For the text-containing cell, return its midpoint in [X, Y] coordinate format. 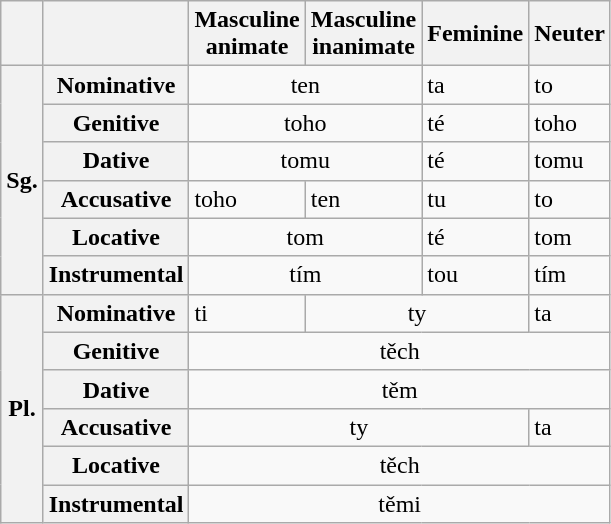
těm [400, 389]
tou [476, 275]
Masculineinanimate [363, 34]
Neuter [570, 34]
Feminine [476, 34]
ti [247, 313]
tu [476, 199]
Sg. [22, 180]
těmi [400, 503]
Masculineanimate [247, 34]
Pl. [22, 408]
